Scan for the cell matching the given text and deliver its [X, Y] coordinate at center. 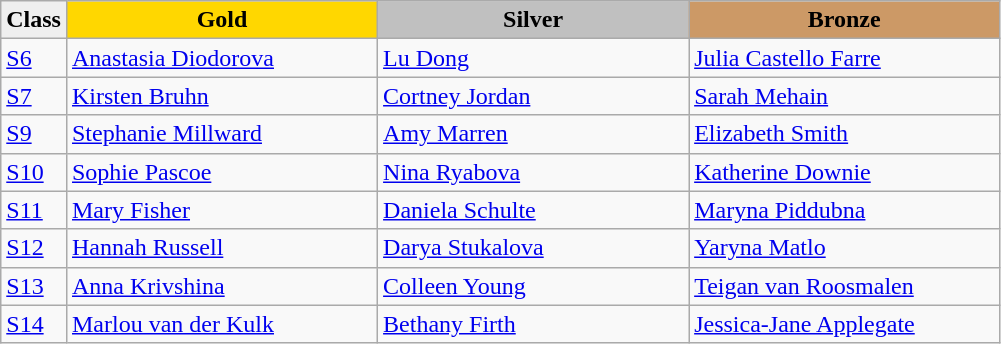
Cortney Jordan [534, 96]
Katherine Downie [844, 172]
Sarah Mehain [844, 96]
Colleen Young [534, 286]
S6 [34, 58]
Teigan van Roosmalen [844, 286]
Marlou van der Kulk [222, 324]
Anastasia Diodorova [222, 58]
Anna Krivshina [222, 286]
Kirsten Bruhn [222, 96]
Darya Stukalova [534, 248]
S14 [34, 324]
Yaryna Matlo [844, 248]
Jessica-Jane Applegate [844, 324]
S7 [34, 96]
Daniela Schulte [534, 210]
Bronze [844, 20]
Hannah Russell [222, 248]
Class [34, 20]
Elizabeth Smith [844, 134]
Stephanie Millward [222, 134]
Mary Fisher [222, 210]
Nina Ryabova [534, 172]
Gold [222, 20]
Sophie Pascoe [222, 172]
Julia Castello Farre [844, 58]
S10 [34, 172]
Amy Marren [534, 134]
Silver [534, 20]
Bethany Firth [534, 324]
S9 [34, 134]
S12 [34, 248]
S13 [34, 286]
Maryna Piddubna [844, 210]
S11 [34, 210]
Lu Dong [534, 58]
